Locate the cell with the specified text and output its [x, y] center coordinate. 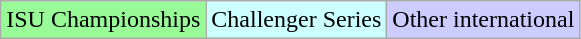
Other international [484, 20]
ISU Championships [104, 20]
Challenger Series [296, 20]
